Extract the [X, Y] coordinate from the center of the cell holding the provided text.  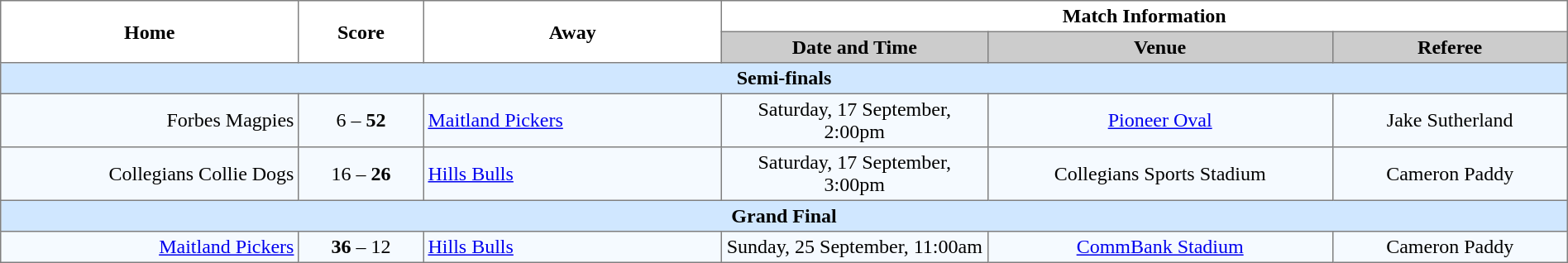
Grand Final [784, 216]
36 – 12 [361, 247]
Semi-finals [784, 79]
16 – 26 [361, 174]
Match Information [1145, 17]
Date and Time [854, 47]
Home [150, 31]
Collegians Sports Stadium [1159, 174]
CommBank Stadium [1159, 247]
Saturday, 17 September, 3:00pm [854, 174]
Venue [1159, 47]
Referee [1450, 47]
Sunday, 25 September, 11:00am [854, 247]
Away [572, 31]
Jake Sutherland [1450, 120]
Collegians Collie Dogs [150, 174]
Forbes Magpies [150, 120]
6 – 52 [361, 120]
Saturday, 17 September, 2:00pm [854, 120]
Pioneer Oval [1159, 120]
Score [361, 31]
